Return the [x, y] coordinate for the center point of the cell that contains the specified text.  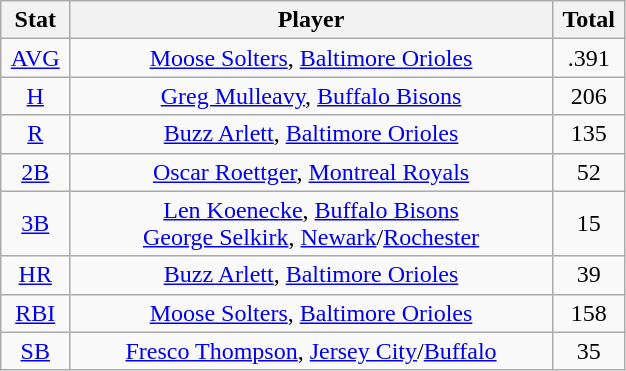
Player [312, 20]
39 [588, 275]
3B [36, 224]
15 [588, 224]
Oscar Roettger, Montreal Royals [312, 172]
Greg Mulleavy, Buffalo Bisons [312, 96]
AVG [36, 58]
Total [588, 20]
158 [588, 313]
Len Koenecke, Buffalo Bisons George Selkirk, Newark/Rochester [312, 224]
H [36, 96]
35 [588, 351]
2B [36, 172]
R [36, 134]
Fresco Thompson, Jersey City/Buffalo [312, 351]
SB [36, 351]
206 [588, 96]
52 [588, 172]
HR [36, 275]
Stat [36, 20]
RBI [36, 313]
.391 [588, 58]
135 [588, 134]
